Pinpoint the cell where the given text exists, returning its (X, Y) midpoint coordinate. 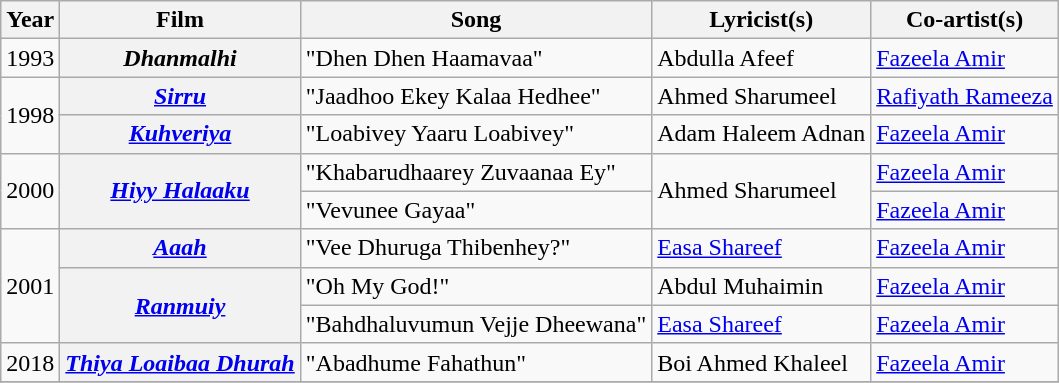
Adam Haleem Adnan (762, 134)
"Abadhume Fahathun" (476, 362)
Abdulla Afeef (762, 58)
"Khabarudhaarey Zuvaanaa Ey" (476, 172)
"Bahdhaluvumun Vejje Dheewana" (476, 324)
Rafiyath Rameeza (965, 96)
"Dhen Dhen Haamavaa" (476, 58)
Co-artist(s) (965, 20)
"Loabivey Yaaru Loabivey" (476, 134)
Abdul Muhaimin (762, 286)
Song (476, 20)
"Oh My God!" (476, 286)
Ranmuiy (180, 305)
Boi Ahmed Khaleel (762, 362)
2000 (30, 191)
"Vee Dhuruga Thibenhey?" (476, 248)
Film (180, 20)
Hiyy Halaaku (180, 191)
1998 (30, 115)
Sirru (180, 96)
Kuhveriya (180, 134)
Dhanmalhi (180, 58)
Year (30, 20)
"Vevunee Gayaa" (476, 210)
2018 (30, 362)
"Jaadhoo Ekey Kalaa Hedhee" (476, 96)
2001 (30, 286)
Aaah (180, 248)
1993 (30, 58)
Thiya Loaibaa Dhurah (180, 362)
Lyricist(s) (762, 20)
